From the cell containing the given text, extract its center point as [x, y] coordinate. 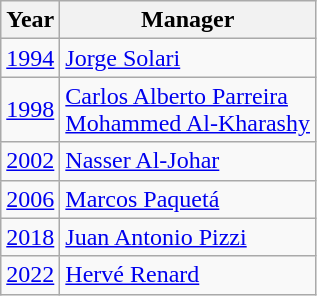
2022 [30, 275]
1998 [30, 110]
Juan Antonio Pizzi [188, 237]
2006 [30, 199]
Manager [188, 20]
Hervé Renard [188, 275]
Nasser Al-Johar [188, 161]
Marcos Paquetá [188, 199]
Jorge Solari [188, 58]
2002 [30, 161]
Year [30, 20]
Carlos Alberto Parreira Mohammed Al-Kharashy [188, 110]
1994 [30, 58]
2018 [30, 237]
